Locate the cell with the specified text and output its (x, y) center coordinate. 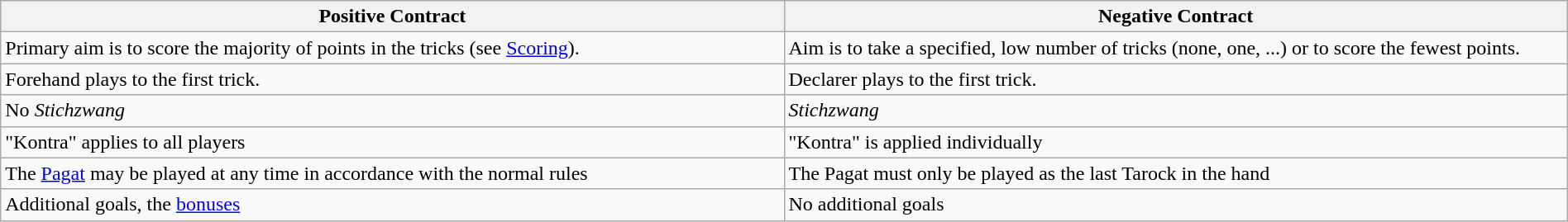
Primary aim is to score the majority of points in the tricks (see Scoring). (392, 48)
"Kontra" is applied individually (1176, 142)
Additional goals, the bonuses (392, 205)
"Kontra" applies to all players (392, 142)
Declarer plays to the first trick. (1176, 79)
Aim is to take a specified, low number of tricks (none, one, ...) or to score the fewest points. (1176, 48)
Positive Contract (392, 17)
Forehand plays to the first trick. (392, 79)
Stichzwang (1176, 111)
Negative Contract (1176, 17)
No additional goals (1176, 205)
No Stichzwang (392, 111)
The Pagat must only be played as the last Tarock in the hand (1176, 173)
The Pagat may be played at any time in accordance with the normal rules (392, 173)
